Return (x, y) of the center of cell containing provided text 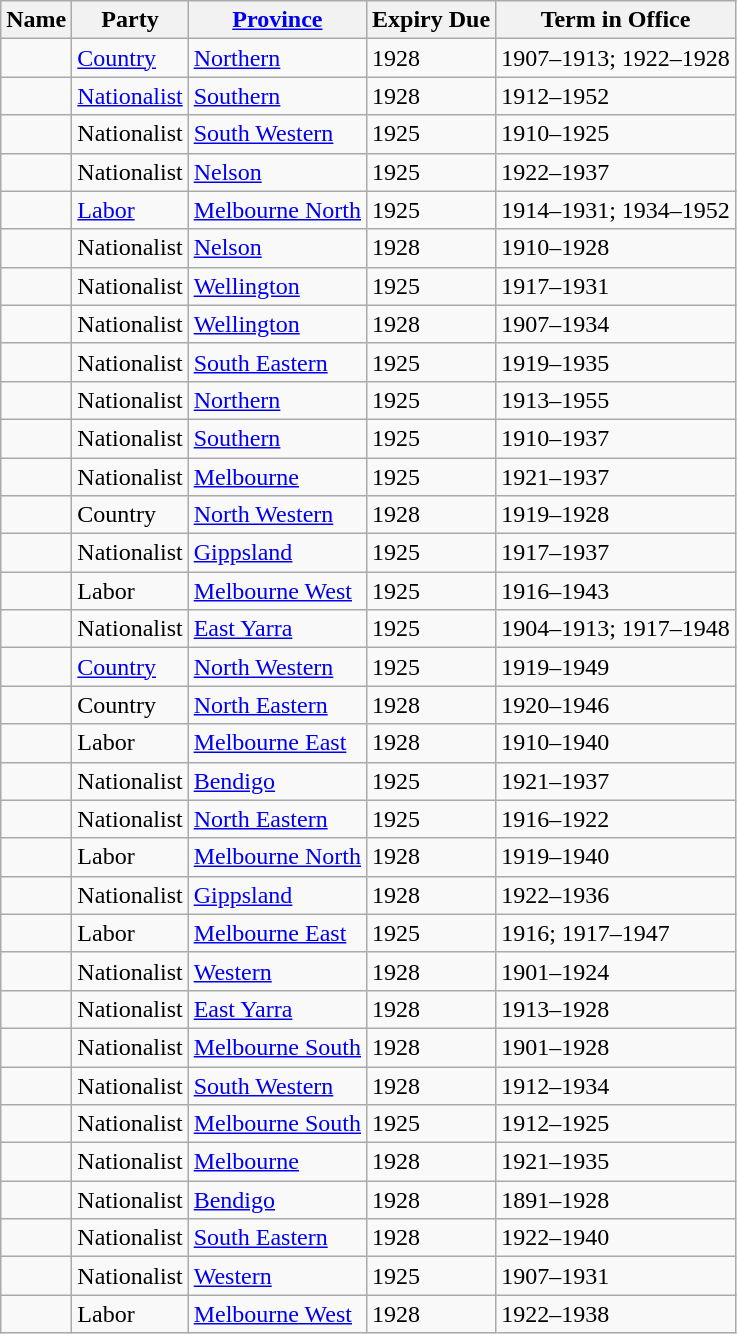
1922–1937 (616, 172)
1917–1931 (616, 286)
1912–1952 (616, 96)
1919–1935 (616, 362)
1913–1955 (616, 400)
Term in Office (616, 20)
1919–1949 (616, 667)
1914–1931; 1934–1952 (616, 210)
1891–1928 (616, 1200)
1922–1938 (616, 1314)
1916; 1917–1947 (616, 933)
1912–1934 (616, 1085)
Party (130, 20)
1910–1928 (616, 248)
1907–1913; 1922–1928 (616, 58)
1901–1928 (616, 1047)
1910–1937 (616, 438)
1922–1936 (616, 895)
1901–1924 (616, 971)
1922–1940 (616, 1238)
1907–1934 (616, 324)
1916–1922 (616, 819)
Province (277, 20)
1919–1940 (616, 857)
1904–1913; 1917–1948 (616, 629)
1910–1925 (616, 134)
1913–1928 (616, 1009)
1917–1937 (616, 553)
1910–1940 (616, 743)
Name (36, 20)
Expiry Due (432, 20)
1919–1928 (616, 515)
1907–1931 (616, 1276)
1916–1943 (616, 591)
1912–1925 (616, 1124)
1920–1946 (616, 705)
1921–1935 (616, 1162)
